For the text-containing cell, return its midpoint in (x, y) coordinate format. 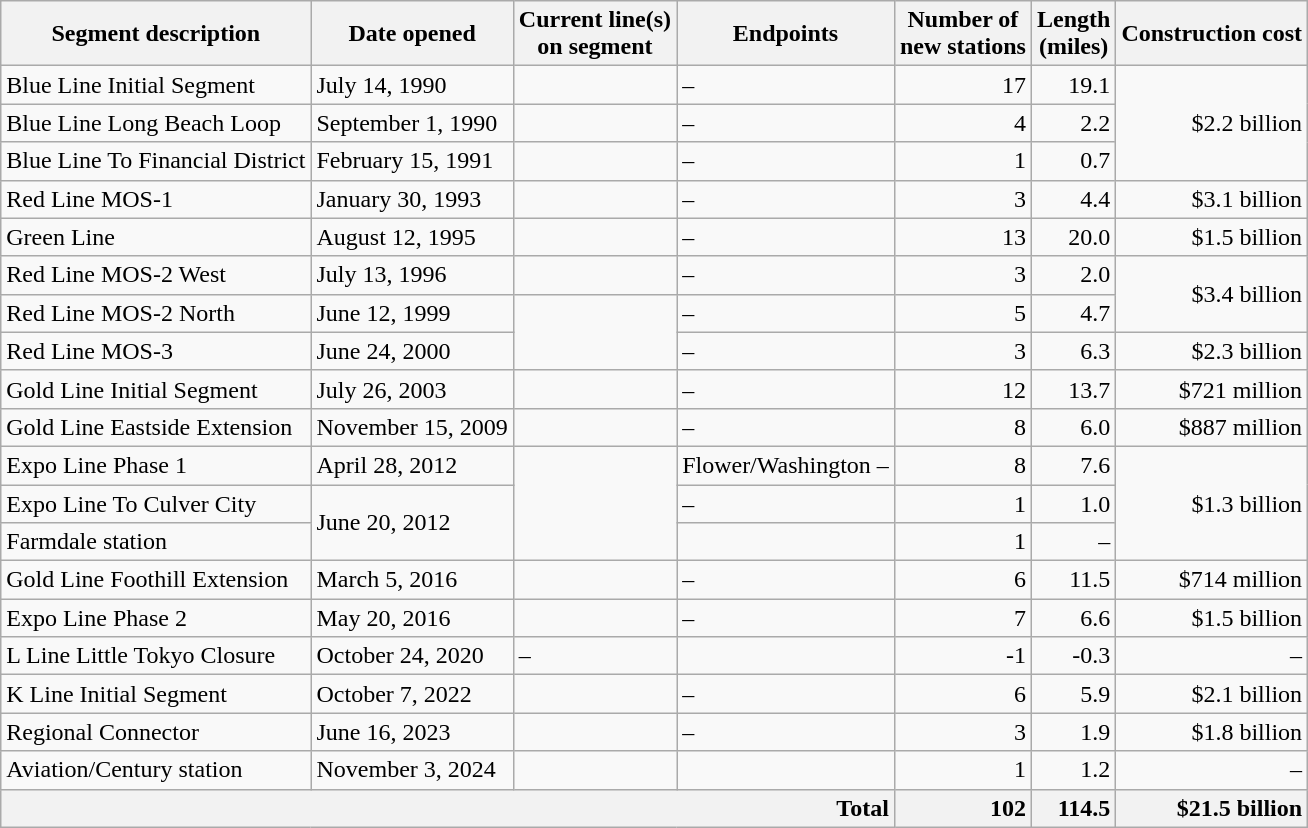
Expo Line Phase 2 (156, 618)
$3.4 billion (1212, 294)
June 20, 2012 (412, 522)
2.2 (1073, 123)
Current line(s)on segment (594, 34)
1.9 (1073, 732)
Aviation/Century station (156, 770)
Red Line MOS-1 (156, 199)
114.5 (1073, 808)
1.2 (1073, 770)
Expo Line Phase 1 (156, 465)
Blue Line Long Beach Loop (156, 123)
6.3 (1073, 351)
$2.2 billion (1212, 123)
August 12, 1995 (412, 237)
6.0 (1073, 427)
September 1, 1990 (412, 123)
October 7, 2022 (412, 694)
Expo Line To Culver City (156, 503)
June 12, 1999 (412, 313)
Red Line MOS-2 North (156, 313)
L Line Little Tokyo Closure (156, 656)
$2.1 billion (1212, 694)
7.6 (1073, 465)
6.6 (1073, 618)
4.4 (1073, 199)
April 28, 2012 (412, 465)
Gold Line Initial Segment (156, 389)
$1.3 billion (1212, 503)
$21.5 billion (1212, 808)
$887 million (1212, 427)
March 5, 2016 (412, 580)
$3.1 billion (1212, 199)
4.7 (1073, 313)
20.0 (1073, 237)
102 (962, 808)
5.9 (1073, 694)
Date opened (412, 34)
Total (448, 808)
January 30, 1993 (412, 199)
Red Line MOS-2 West (156, 275)
Regional Connector (156, 732)
11.5 (1073, 580)
4 (962, 123)
0.7 (1073, 161)
1.0 (1073, 503)
Segment description (156, 34)
Number ofnew stations (962, 34)
Gold Line Eastside Extension (156, 427)
$2.3 billion (1212, 351)
Length(miles) (1073, 34)
July 26, 2003 (412, 389)
May 20, 2016 (412, 618)
Flower/Washington – (786, 465)
July 14, 1990 (412, 85)
October 24, 2020 (412, 656)
Construction cost (1212, 34)
Blue Line To Financial District (156, 161)
13.7 (1073, 389)
19.1 (1073, 85)
7 (962, 618)
July 13, 1996 (412, 275)
June 16, 2023 (412, 732)
Blue Line Initial Segment (156, 85)
17 (962, 85)
13 (962, 237)
-0.3 (1073, 656)
-1 (962, 656)
12 (962, 389)
June 24, 2000 (412, 351)
$714 million (1212, 580)
$721 million (1212, 389)
Green Line (156, 237)
$1.8 billion (1212, 732)
5 (962, 313)
Farmdale station (156, 542)
November 15, 2009 (412, 427)
November 3, 2024 (412, 770)
February 15, 1991 (412, 161)
Endpoints (786, 34)
2.0 (1073, 275)
K Line Initial Segment (156, 694)
Gold Line Foothill Extension (156, 580)
Red Line MOS-3 (156, 351)
